From the cell containing the given text, extract its center point as (X, Y) coordinate. 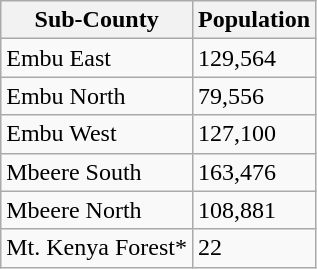
Mt. Kenya Forest* (97, 248)
Sub-County (97, 20)
Embu West (97, 134)
Population (254, 20)
129,564 (254, 58)
Mbeere North (97, 210)
Embu East (97, 58)
22 (254, 248)
163,476 (254, 172)
Mbeere South (97, 172)
Embu North (97, 96)
79,556 (254, 96)
108,881 (254, 210)
127,100 (254, 134)
